Return the (x, y) coordinate for the center point of the cell that contains the specified text.  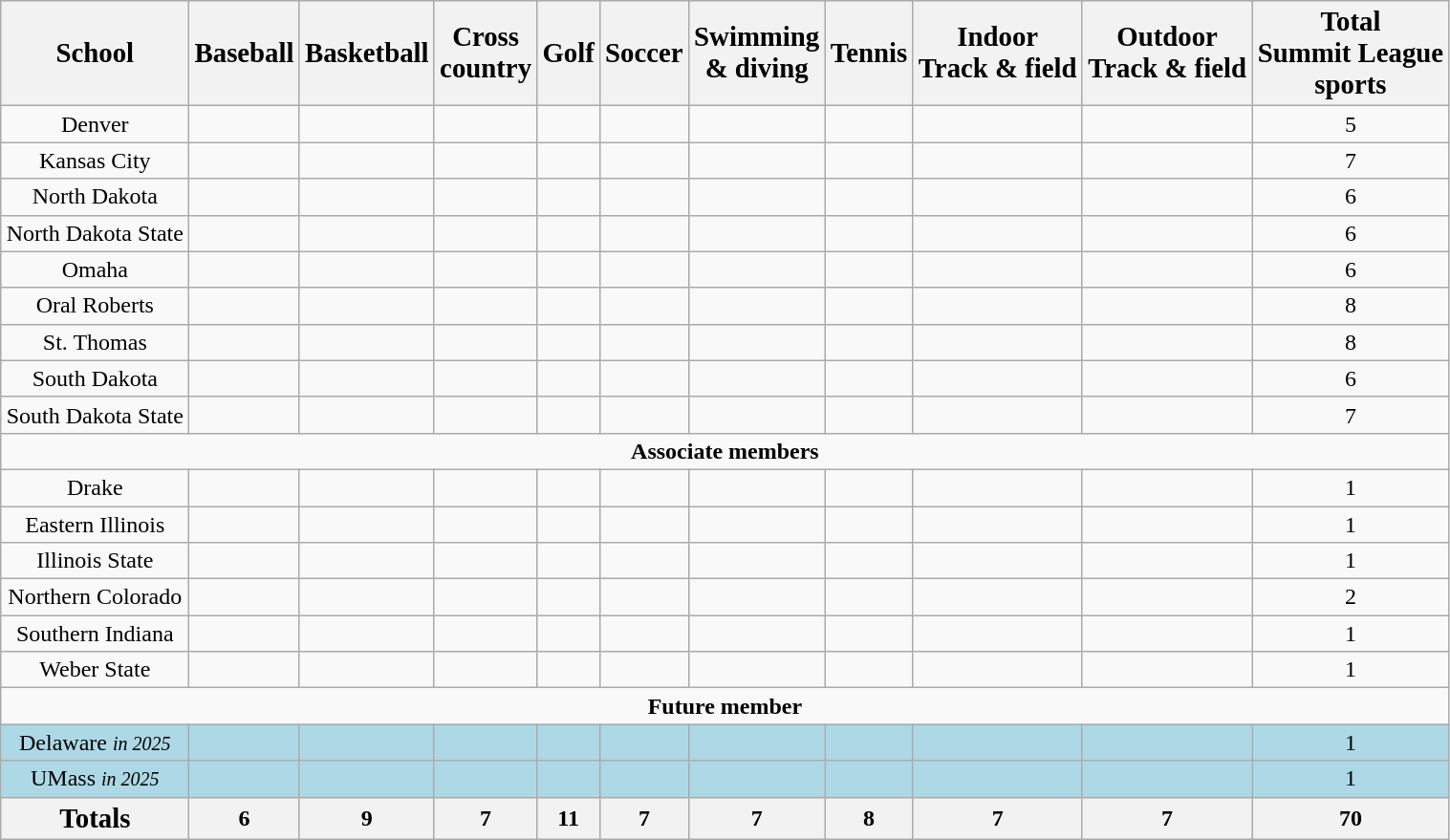
Omaha (96, 269)
Illinois State (96, 561)
Crosscountry (486, 54)
Oral Roberts (96, 306)
Totals (96, 818)
South Dakota (96, 378)
Swimming& diving (757, 54)
Eastern Illinois (96, 525)
Tennis (869, 54)
IndoorTrack & field (998, 54)
North Dakota State (96, 233)
Soccer (644, 54)
Baseball (245, 54)
Denver (96, 124)
OutdoorTrack & field (1166, 54)
TotalSummit League sports (1351, 54)
Associate members (725, 451)
School (96, 54)
Weber State (96, 670)
70 (1351, 818)
2 (1351, 597)
Drake (96, 487)
South Dakota State (96, 415)
Basketball (367, 54)
UMass in 2025 (96, 779)
Southern Indiana (96, 634)
St. Thomas (96, 342)
Golf (569, 54)
9 (367, 818)
11 (569, 818)
North Dakota (96, 197)
Delaware in 2025 (96, 743)
Future member (725, 706)
5 (1351, 124)
Northern Colorado (96, 597)
Kansas City (96, 161)
